From the cell containing the given text, extract its center point as (X, Y) coordinate. 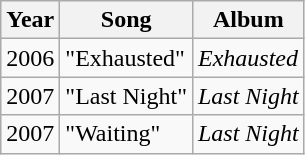
"Exhausted" (126, 58)
Song (126, 20)
Exhausted (248, 58)
Year (30, 20)
"Last Night" (126, 96)
2006 (30, 58)
Album (248, 20)
"Waiting" (126, 134)
